Locate the cell with the specified text and output its (X, Y) center coordinate. 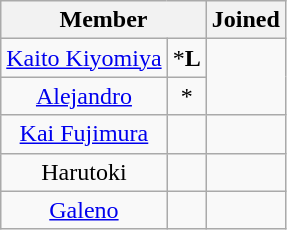
Galeno (84, 210)
Alejandro (84, 96)
Joined (246, 20)
Kaito Kiyomiya (84, 58)
Harutoki (84, 172)
* (186, 96)
Member (104, 20)
*L (186, 58)
Kai Fujimura (84, 134)
